Extract the (X, Y) coordinate from the center of the cell holding the provided text.  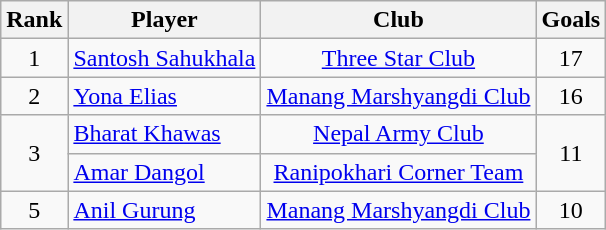
1 (34, 58)
Santosh Sahukhala (164, 58)
16 (571, 96)
Rank (34, 20)
Three Star Club (398, 58)
Player (164, 20)
5 (34, 210)
10 (571, 210)
Goals (571, 20)
Yona Elias (164, 96)
17 (571, 58)
11 (571, 153)
Ranipokhari Corner Team (398, 172)
2 (34, 96)
3 (34, 153)
Club (398, 20)
Amar Dangol (164, 172)
Bharat Khawas (164, 134)
Anil Gurung (164, 210)
Nepal Army Club (398, 134)
